Find where the given text appears and provide that cell's center as (x, y) coordinate. 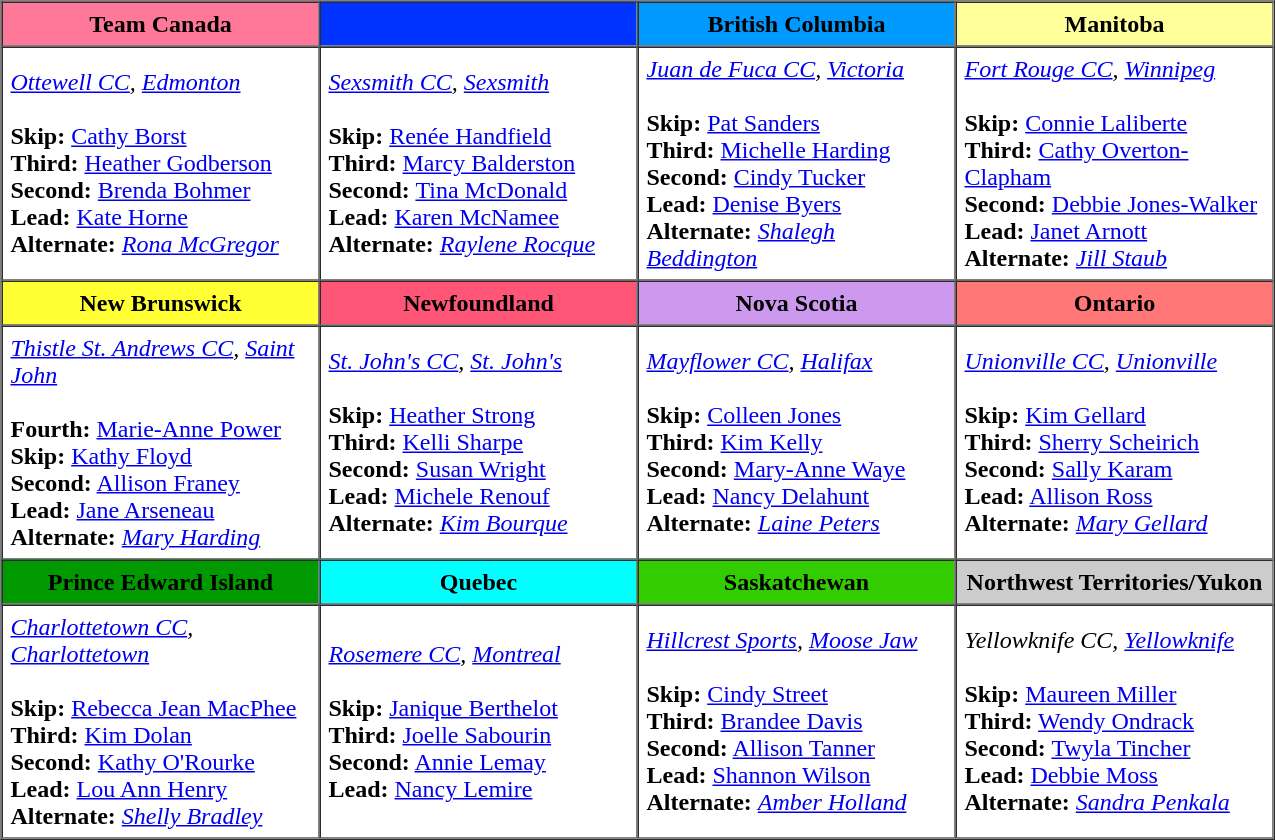
Quebec (479, 582)
Mayflower CC, HalifaxSkip: Colleen Jones Third: Kim Kelly Second: Mary-Anne Waye Lead: Nancy Delahunt Alternate: Laine Peters (797, 443)
Prince Edward Island (161, 582)
New Brunswick (161, 302)
Charlottetown CC, CharlottetownSkip: Rebecca Jean MacPhee Third: Kim Dolan Second: Kathy O'Rourke Lead: Lou Ann Henry Alternate: Shelly Bradley (161, 721)
Sexsmith CC, SexsmithSkip: Renée Handfield Third: Marcy Balderston Second: Tina McDonald Lead: Karen McNamee Alternate: Raylene Rocque (479, 163)
Yellowknife CC, YellowknifeSkip: Maureen Miller Third: Wendy Ondrack Second: Twyla Tincher Lead: Debbie Moss Alternate: Sandra Penkala (1115, 721)
Northwest Territories/Yukon (1115, 582)
British Columbia (797, 24)
Ontario (1115, 302)
Hillcrest Sports, Moose JawSkip: Cindy Street Third: Brandee Davis Second: Allison Tanner Lead: Shannon Wilson Alternate: Amber Holland (797, 721)
St. John's CC, St. John'sSkip: Heather Strong Third: Kelli Sharpe Second: Susan Wright Lead: Michele Renouf Alternate: Kim Bourque (479, 443)
Team Canada (161, 24)
Rosemere CC, MontrealSkip: Janique Berthelot Third: Joelle Sabourin Second: Annie Lemay Lead: Nancy Lemire (479, 721)
Unionville CC, UnionvilleSkip: Kim Gellard Third: Sherry Scheirich Second: Sally Karam Lead: Allison Ross Alternate: Mary Gellard (1115, 443)
Thistle St. Andrews CC, Saint JohnFourth: Marie-Anne Power Skip: Kathy Floyd Second: Allison Franey Lead: Jane Arseneau Alternate: Mary Harding (161, 443)
Newfoundland (479, 302)
Ottewell CC, EdmontonSkip: Cathy Borst Third: Heather Godberson Second: Brenda Bohmer Lead: Kate Horne Alternate: Rona McGregor (161, 163)
Juan de Fuca CC, VictoriaSkip: Pat Sanders Third: Michelle Harding Second: Cindy Tucker Lead: Denise Byers Alternate: Shalegh Beddington (797, 163)
Manitoba (1115, 24)
Fort Rouge CC, WinnipegSkip: Connie Laliberte Third: Cathy Overton-Clapham Second: Debbie Jones-Walker Lead: Janet Arnott Alternate: Jill Staub (1115, 163)
Nova Scotia (797, 302)
Saskatchewan (797, 582)
